Find where the given text appears and provide that cell's center as [X, Y] coordinate. 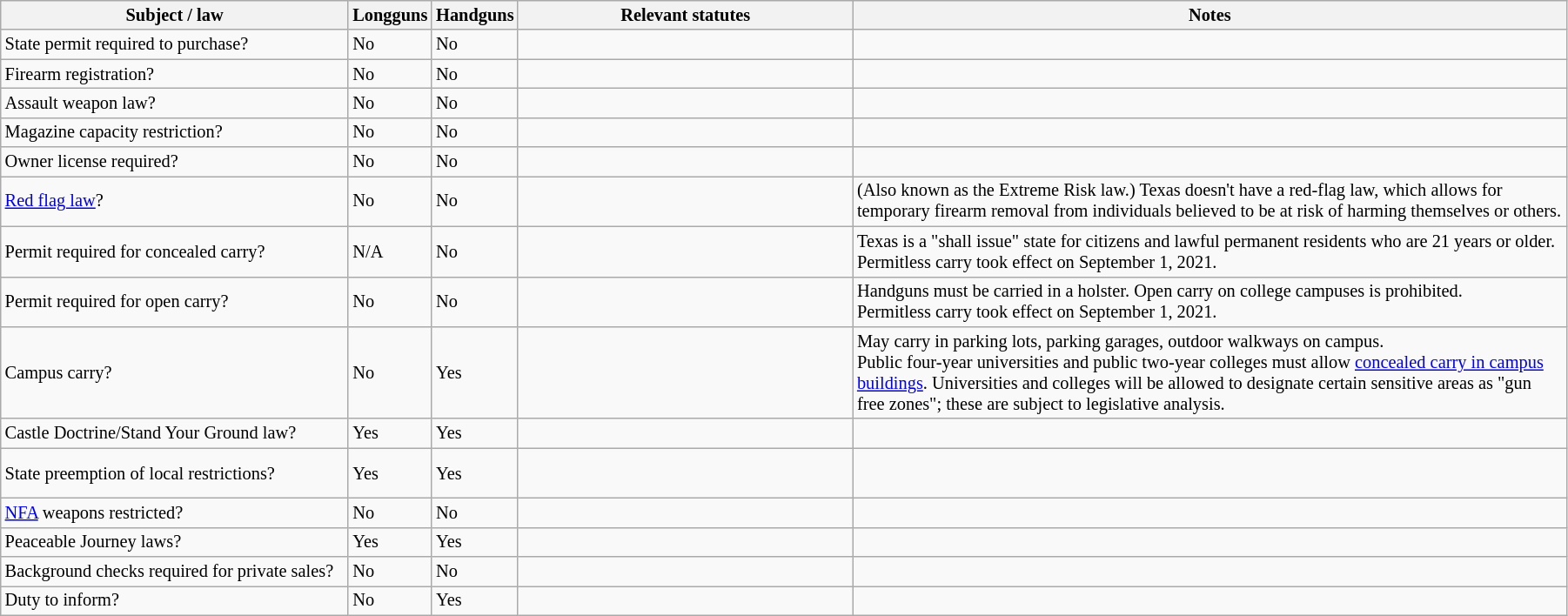
State permit required to purchase? [175, 44]
Background checks required for private sales? [175, 572]
Handguns [475, 15]
Permit required for open carry? [175, 302]
N/A [390, 251]
Permit required for concealed carry? [175, 251]
Assault weapon law? [175, 103]
Castle Doctrine/Stand Your Ground law? [175, 433]
Longguns [390, 15]
Subject / law [175, 15]
Duty to inform? [175, 600]
State preemption of local restrictions? [175, 473]
Peaceable Journey laws? [175, 542]
Handguns must be carried in a holster. Open carry on college campuses is prohibited.Permitless carry took effect on September 1, 2021. [1210, 302]
Notes [1210, 15]
Campus carry? [175, 372]
NFA weapons restricted? [175, 512]
Magazine capacity restriction? [175, 132]
Relevant statutes [686, 15]
Red flag law? [175, 201]
Firearm registration? [175, 74]
Owner license required? [175, 162]
